Locate the cell with the specified text and output its (x, y) center coordinate. 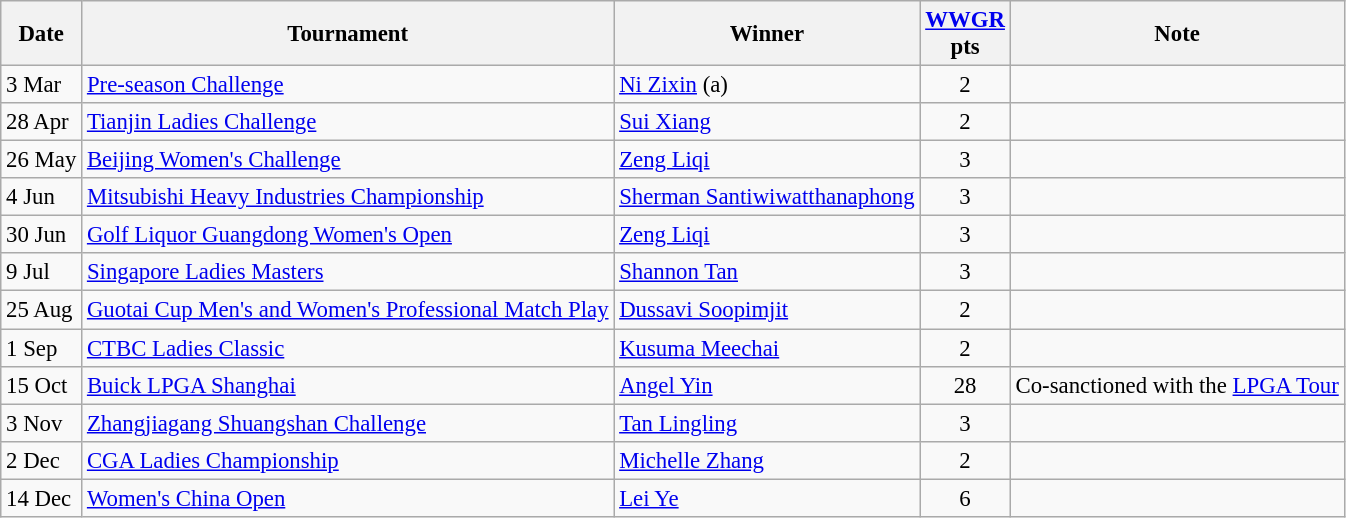
Note (1177, 34)
25 Aug (42, 310)
Angel Yin (767, 385)
14 Dec (42, 498)
30 Jun (42, 235)
2 Dec (42, 460)
Tan Lingling (767, 423)
Dussavi Soopimjit (767, 310)
WWGRpts (965, 34)
Golf Liquor Guangdong Women's Open (348, 235)
3 Nov (42, 423)
Shannon Tan (767, 273)
Sherman Santiwiwatthanaphong (767, 197)
Winner (767, 34)
6 (965, 498)
28 (965, 385)
Pre-season Challenge (348, 85)
3 Mar (42, 85)
CGA Ladies Championship (348, 460)
Singapore Ladies Masters (348, 273)
1 Sep (42, 348)
Lei Ye (767, 498)
Guotai Cup Men's and Women's Professional Match Play (348, 310)
Kusuma Meechai (767, 348)
4 Jun (42, 197)
26 May (42, 160)
Mitsubishi Heavy Industries Championship (348, 197)
Sui Xiang (767, 122)
Tianjin Ladies Challenge (348, 122)
Beijing Women's Challenge (348, 160)
Women's China Open (348, 498)
28 Apr (42, 122)
Co-sanctioned with the LPGA Tour (1177, 385)
9 Jul (42, 273)
Zhangjiagang Shuangshan Challenge (348, 423)
15 Oct (42, 385)
Michelle Zhang (767, 460)
Buick LPGA Shanghai (348, 385)
CTBC Ladies Classic (348, 348)
Date (42, 34)
Ni Zixin (a) (767, 85)
Tournament (348, 34)
